Search for the cell housing the specified text and yield its [X, Y] center coordinate. 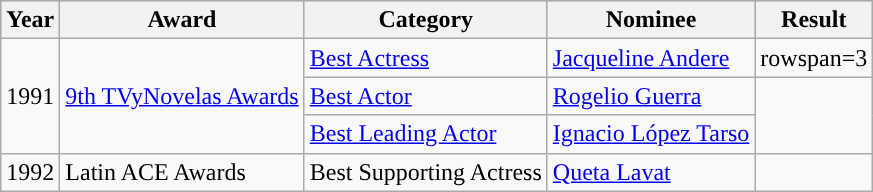
Rogelio Guerra [651, 96]
Jacqueline Andere [651, 58]
Award [182, 20]
Category [426, 20]
rowspan=3 [814, 58]
Result [814, 20]
Best Actress [426, 58]
Latin ACE Awards [182, 172]
Ignacio López Tarso [651, 134]
Queta Lavat [651, 172]
Best Leading Actor [426, 134]
9th TVyNovelas Awards [182, 96]
Best Actor [426, 96]
1992 [30, 172]
Best Supporting Actress [426, 172]
Year [30, 20]
Nominee [651, 20]
1991 [30, 96]
